Capture the cell that displays the provided text and extract its (X, Y) central coordinate. 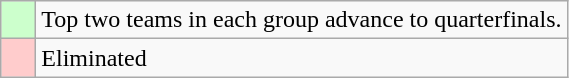
Top two teams in each group advance to quarterfinals. (302, 20)
Eliminated (302, 58)
